Identify which cell holds the provided text, then report its (X, Y) central coordinate. 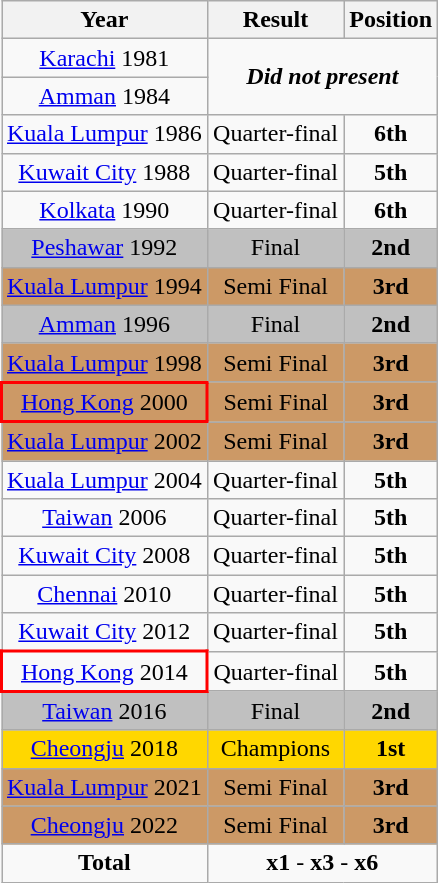
Champions (276, 749)
Taiwan 2006 (105, 518)
Result (276, 20)
Position (391, 20)
Total (105, 863)
Did not present (322, 77)
Peshawar 1992 (105, 248)
Taiwan 2016 (105, 710)
Hong Kong 2000 (105, 402)
Amman 1996 (105, 324)
1st (391, 749)
x1 - x3 - x6 (322, 863)
Year (105, 20)
Kuala Lumpur 2004 (105, 479)
Chennai 2010 (105, 594)
Kuwait City 2008 (105, 556)
Kuala Lumpur 2002 (105, 442)
Kolkata 1990 (105, 210)
Kuwait City 1988 (105, 172)
Kuala Lumpur 1998 (105, 362)
Cheongju 2022 (105, 825)
Kuala Lumpur 1994 (105, 286)
Amman 1984 (105, 96)
Kuwait City 2012 (105, 632)
Cheongju 2018 (105, 749)
Kuala Lumpur 1986 (105, 134)
Hong Kong 2014 (105, 672)
Karachi 1981 (105, 58)
Kuala Lumpur 2021 (105, 787)
